Identify which cell holds the provided text, then report its (x, y) central coordinate. 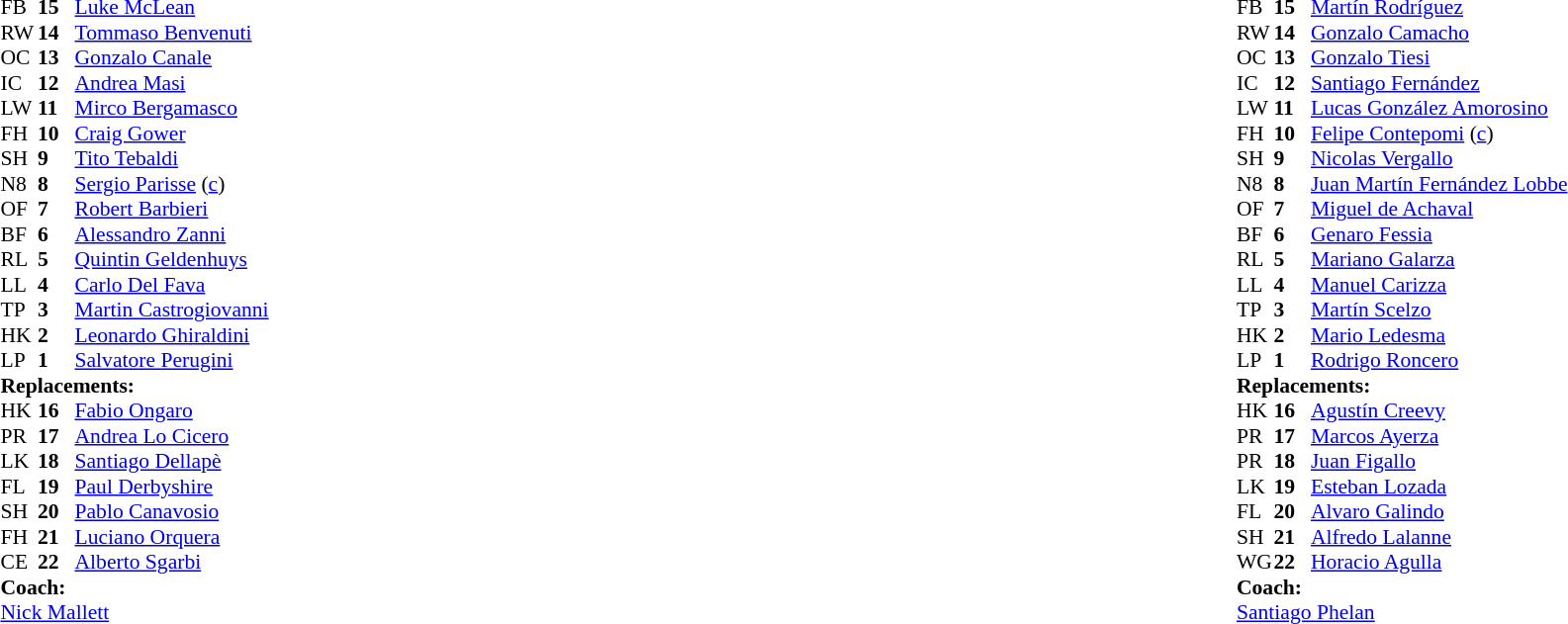
Santiago Fernández (1439, 83)
Craig Gower (172, 134)
Santiago Dellapè (172, 462)
Miguel de Achaval (1439, 209)
Gonzalo Tiesi (1439, 58)
Mariano Galarza (1439, 260)
Alberto Sgarbi (172, 563)
Rodrigo Roncero (1439, 361)
Juan Figallo (1439, 462)
Nicolas Vergallo (1439, 159)
Mario Ledesma (1439, 335)
Lucas González Amorosino (1439, 108)
Genaro Fessia (1439, 234)
Horacio Agulla (1439, 563)
CE (19, 563)
Carlo Del Fava (172, 285)
Manuel Carizza (1439, 285)
Martin Castrogiovanni (172, 310)
Salvatore Perugini (172, 361)
Alvaro Galindo (1439, 511)
Andrea Lo Cicero (172, 436)
Gonzalo Canale (172, 58)
Luciano Orquera (172, 537)
Leonardo Ghiraldini (172, 335)
Tommaso Benvenuti (172, 33)
Mirco Bergamasco (172, 108)
Gonzalo Camacho (1439, 33)
Marcos Ayerza (1439, 436)
Quintin Geldenhuys (172, 260)
Agustín Creevy (1439, 410)
Martín Scelzo (1439, 310)
Felipe Contepomi (c) (1439, 134)
Esteban Lozada (1439, 487)
Juan Martín Fernández Lobbe (1439, 184)
Andrea Masi (172, 83)
Fabio Ongaro (172, 410)
WG (1255, 563)
Tito Tebaldi (172, 159)
Pablo Canavosio (172, 511)
Robert Barbieri (172, 209)
Alessandro Zanni (172, 234)
Alfredo Lalanne (1439, 537)
Paul Derbyshire (172, 487)
Sergio Parisse (c) (172, 184)
